Return the [X, Y] coordinate for the center point of the cell that contains the specified text.  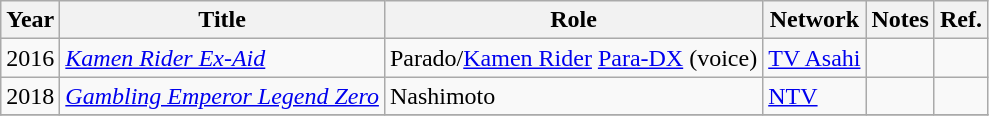
Title [222, 20]
2016 [30, 58]
Ref. [960, 20]
Network [814, 20]
Kamen Rider Ex-Aid [222, 58]
Parado/Kamen Rider Para-DX (voice) [573, 58]
Year [30, 20]
Notes [900, 20]
NTV [814, 96]
2018 [30, 96]
Nashimoto [573, 96]
Role [573, 20]
Gambling Emperor Legend Zero [222, 96]
TV Asahi [814, 58]
